Determine the (x, y) coordinate at the center of the cell enclosing the given text.  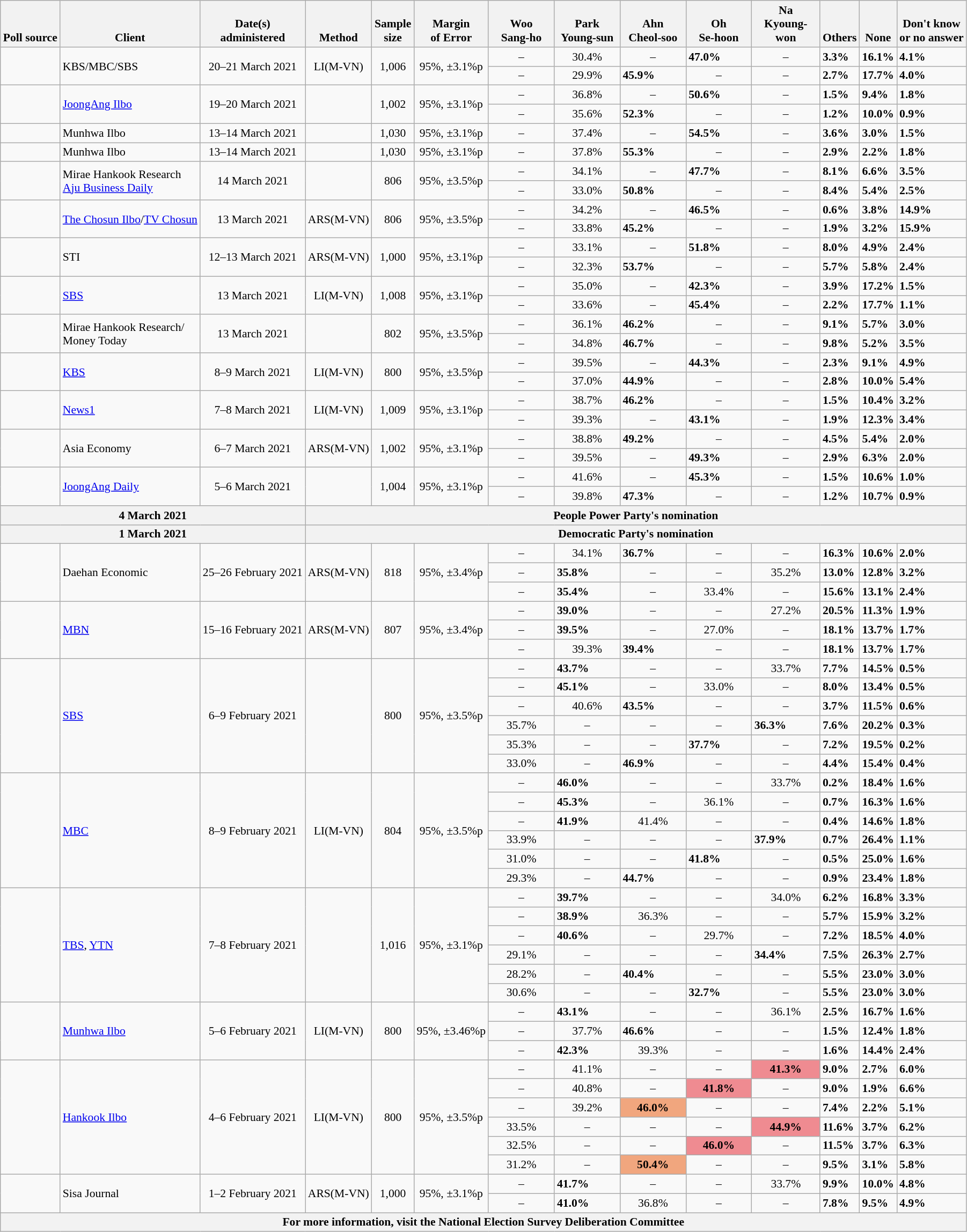
818 (393, 573)
44.7% (653, 879)
45.4% (719, 305)
15–16 February 2021 (253, 630)
39.8% (587, 496)
16.7% (878, 1012)
36.7% (653, 554)
804 (393, 831)
50.8% (653, 190)
50.6% (719, 95)
5.1% (932, 1108)
4.1% (932, 57)
2.3% (840, 363)
43.5% (653, 706)
1,004 (393, 487)
Marginof Error (451, 24)
37.0% (587, 381)
53.7% (653, 267)
11.3% (878, 611)
3.6% (840, 133)
55.3% (653, 152)
39.0% (587, 611)
Daehan Economic (130, 573)
8–9 February 2021 (253, 831)
19.5% (878, 744)
47.7% (719, 172)
29.1% (522, 955)
TBS, YTN (130, 945)
46.7% (653, 343)
20–21 March 2021 (253, 67)
11.6% (840, 1127)
1,009 (393, 410)
14.9% (932, 210)
35.0% (587, 286)
31.2% (522, 1165)
16.8% (878, 897)
23.4% (878, 879)
7–8 March 2021 (253, 410)
43.7% (587, 668)
27.0% (719, 630)
6–7 March 2021 (253, 448)
7.4% (840, 1108)
Mirae Hankook Research/Money Today (130, 334)
35.3% (522, 744)
20.5% (840, 611)
16.1% (878, 57)
0.3% (932, 726)
27.2% (786, 611)
37.4% (587, 133)
39.2% (587, 1108)
8.4% (840, 190)
3.1% (878, 1165)
29.3% (522, 879)
14 March 2021 (253, 181)
31.0% (522, 859)
25–26 February 2021 (253, 573)
34.4% (786, 955)
37.9% (786, 840)
WooSang-ho (522, 24)
4.4% (840, 764)
12.8% (878, 573)
1,006 (393, 67)
OhSe-hoon (719, 24)
7.7% (840, 668)
41.9% (587, 821)
33.8% (587, 228)
9.8% (840, 343)
1–2 February 2021 (253, 1194)
13.4% (878, 687)
35.6% (587, 114)
12.3% (878, 420)
41.0% (587, 1203)
8–9 March 2021 (253, 372)
Others (840, 24)
The Chosun Ilbo/TV Chosun (130, 219)
KBS (130, 372)
39.4% (653, 649)
46.5% (719, 210)
10.4% (878, 401)
95%, ±3.46%p (451, 1031)
4.5% (840, 439)
1,016 (393, 945)
33.5% (522, 1127)
44.3% (719, 363)
9.9% (840, 1184)
Hankook Ilbo (130, 1117)
39.7% (587, 897)
37.8% (587, 152)
50.4% (653, 1165)
30.6% (522, 993)
7.6% (840, 726)
None (878, 24)
Sisa Journal (130, 1194)
1.0% (932, 477)
13.0% (840, 573)
33.6% (587, 305)
49.3% (719, 458)
32.5% (522, 1146)
54.5% (719, 133)
14.6% (878, 821)
ParkYoung-sun (587, 24)
15.4% (878, 764)
9.4% (878, 95)
Don't knowor no answer (932, 24)
5–6 February 2021 (253, 1031)
38.7% (587, 401)
46.6% (653, 1031)
35.2% (786, 573)
STI (130, 257)
15.6% (840, 592)
35.8% (587, 573)
34.8% (587, 343)
33.9% (522, 840)
Asia Economy (130, 448)
52.3% (653, 114)
KBS/MBC/SBS (130, 67)
34.2% (587, 210)
38.8% (587, 439)
MBN (130, 630)
28.2% (522, 974)
News1 (130, 410)
Method (339, 24)
7.8% (840, 1203)
4 March 2021 (153, 515)
26.3% (878, 955)
Client (130, 24)
1,008 (393, 295)
49.2% (653, 439)
18.4% (878, 783)
14.5% (878, 668)
AhnCheol-soo (653, 24)
7.5% (840, 955)
17.2% (878, 286)
12–13 March 2021 (253, 257)
35.4% (587, 592)
29.7% (719, 936)
6–9 February 2021 (253, 716)
18.5% (878, 936)
33.1% (587, 248)
Democratic Party's nomination (636, 534)
3.9% (840, 286)
47.3% (653, 496)
41.4% (653, 821)
For more information, visit the National Election Survey Deliberation Committee (483, 1222)
5.2% (878, 343)
40.4% (653, 974)
33.4% (719, 592)
38.9% (587, 917)
29.9% (587, 76)
41.7% (587, 1184)
Date(s)administered (253, 24)
41.3% (786, 1069)
NaKyoung-won (786, 24)
Samplesize (393, 24)
807 (393, 630)
45.1% (587, 687)
MBC (130, 831)
4.8% (932, 1184)
JoongAng Ilbo (130, 104)
802 (393, 334)
41.6% (587, 477)
30.4% (587, 57)
41.1% (587, 1069)
14.4% (878, 1050)
19–20 March 2021 (253, 104)
3.8% (878, 210)
32.7% (719, 993)
34.0% (786, 897)
5–6 March 2021 (253, 487)
47.0% (719, 57)
12.4% (878, 1031)
40.8% (587, 1089)
35.7% (522, 726)
45.9% (653, 76)
20.2% (878, 726)
45.2% (653, 228)
JoongAng Daily (130, 487)
32.3% (587, 267)
13.1% (878, 592)
Poll source (30, 24)
26.4% (878, 840)
6.0% (932, 1069)
3.4% (932, 420)
51.8% (719, 248)
46.9% (653, 764)
People Power Party's nomination (636, 515)
2.8% (840, 381)
1 March 2021 (153, 534)
25.0% (878, 859)
Mirae Hankook ResearchAju Business Daily (130, 181)
4–6 February 2021 (253, 1117)
8.1% (840, 172)
10.7% (878, 496)
7–8 February 2021 (253, 945)
